Extract the (x, y) coordinate from the center of the cell holding the provided text.  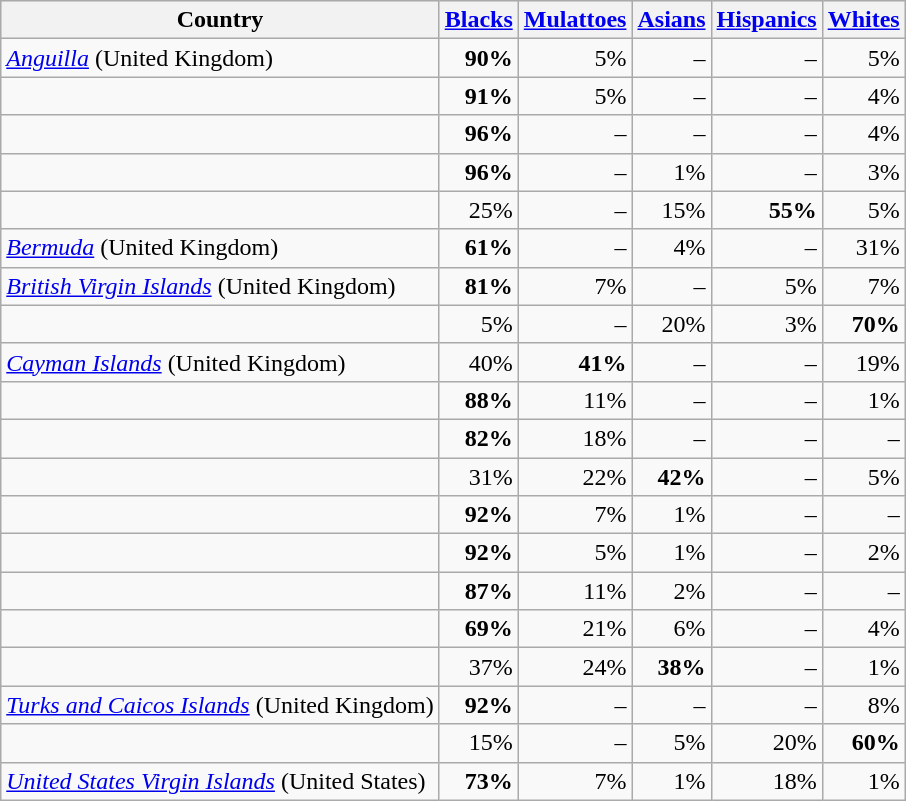
90% (478, 58)
42% (672, 477)
38% (672, 667)
Turks and Caicos Islands (United Kingdom) (220, 705)
Whites (864, 20)
40% (478, 362)
55% (766, 210)
60% (864, 743)
Mulattoes (575, 20)
73% (478, 781)
69% (478, 629)
Country (220, 20)
Blacks (478, 20)
Asians (672, 20)
19% (864, 362)
61% (478, 248)
82% (478, 438)
41% (575, 362)
6% (672, 629)
81% (478, 286)
91% (478, 96)
37% (478, 667)
88% (478, 400)
70% (864, 324)
Anguilla (United Kingdom) (220, 58)
24% (575, 667)
Hispanics (766, 20)
United States Virgin Islands (United States) (220, 781)
22% (575, 477)
21% (575, 629)
25% (478, 210)
Cayman Islands (United Kingdom) (220, 362)
87% (478, 591)
8% (864, 705)
Bermuda (United Kingdom) (220, 248)
British Virgin Islands (United Kingdom) (220, 286)
